Detect which cell encompasses the target text, then output its (X, Y) center coordinate. 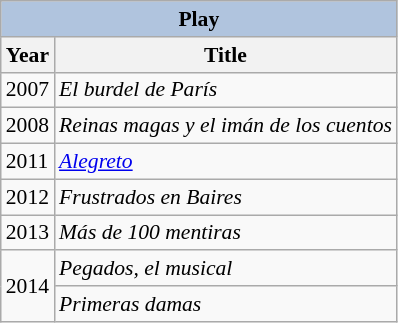
El burdel de París (226, 90)
2007 (28, 90)
2013 (28, 233)
Year (28, 55)
2014 (28, 286)
Play (199, 19)
Más de 100 mentiras (226, 233)
Frustrados en Baires (226, 197)
2011 (28, 162)
2008 (28, 126)
Alegreto (226, 162)
2012 (28, 197)
Pegados, el musical (226, 269)
Reinas magas y el imán de los cuentos (226, 126)
Title (226, 55)
Primeras damas (226, 304)
